Detect which cell encompasses the target text, then output its (X, Y) center coordinate. 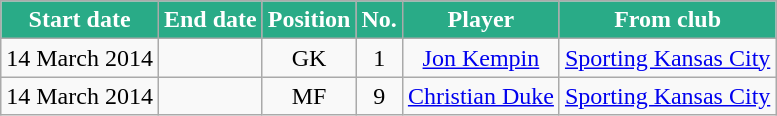
Player (480, 20)
Position (309, 20)
From club (667, 20)
Christian Duke (480, 96)
9 (379, 96)
MF (309, 96)
No. (379, 20)
End date (210, 20)
Jon Kempin (480, 58)
Start date (80, 20)
GK (309, 58)
1 (379, 58)
